Pinpoint the cell where the given text exists, returning its (X, Y) midpoint coordinate. 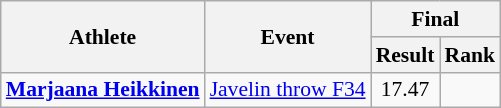
Javelin throw F34 (288, 90)
Result (406, 55)
Rank (470, 55)
Event (288, 36)
Athlete (103, 36)
Final (436, 19)
Marjaana Heikkinen (103, 90)
17.47 (406, 90)
